Locate the cell with the specified text and output its [X, Y] center coordinate. 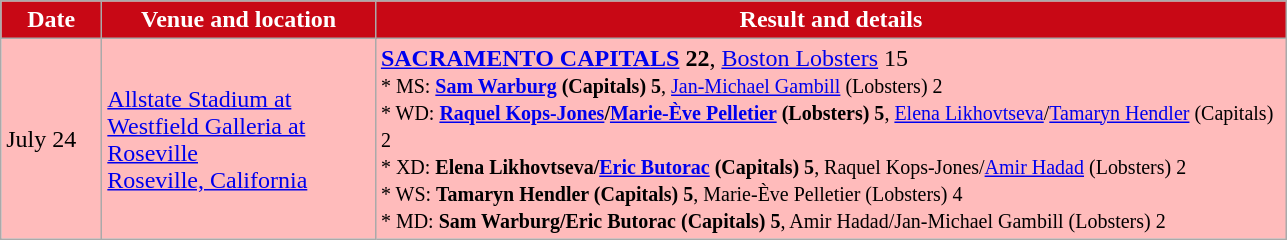
Allstate Stadium at Westfield Galleria at RosevilleRoseville, California [239, 139]
Date [52, 20]
July 24 [52, 139]
Venue and location [239, 20]
Result and details [830, 20]
